Search for the cell housing the specified text and yield its (X, Y) center coordinate. 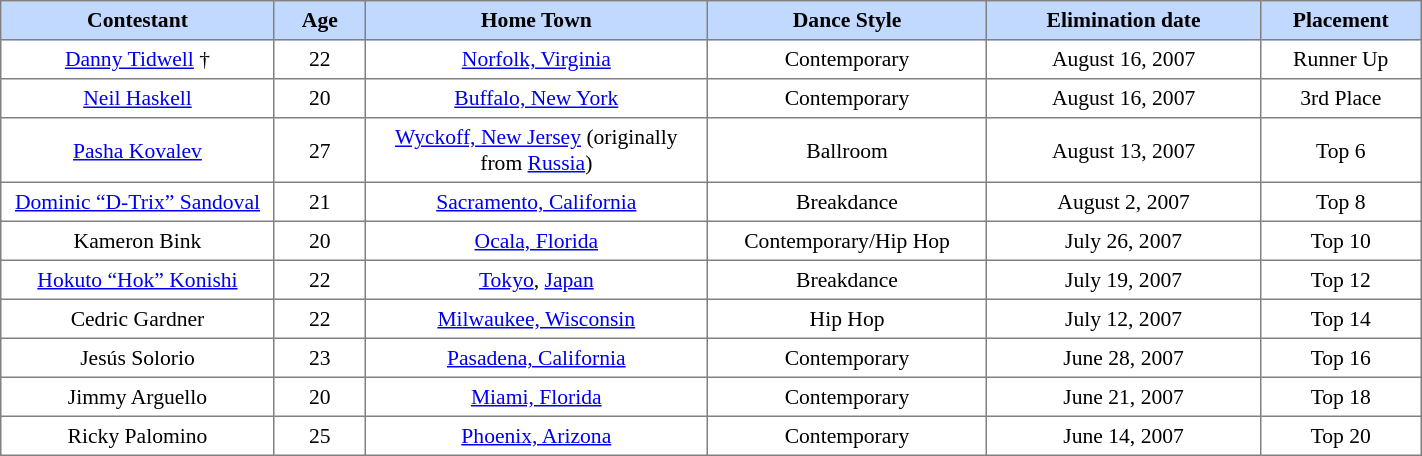
July 19, 2007 (1124, 280)
Jesús Solorio (138, 358)
Top 10 (1340, 240)
Neil Haskell (138, 98)
Buffalo, New York (536, 98)
Jimmy Arguello (138, 396)
Milwaukee, Wisconsin (536, 318)
Ocala, Florida (536, 240)
Top 16 (1340, 358)
Phoenix, Arizona (536, 436)
Top 6 (1340, 150)
Dance Style (847, 20)
Sacramento, California (536, 202)
Hokuto “Hok” Konishi (138, 280)
Top 14 (1340, 318)
Dominic “D-Trix” Sandoval (138, 202)
27 (320, 150)
Danny Tidwell † (138, 60)
Top 18 (1340, 396)
August 13, 2007 (1124, 150)
Wyckoff, New Jersey (originally from Russia) (536, 150)
23 (320, 358)
3rd Place (1340, 98)
Home Town (536, 20)
Hip Hop (847, 318)
Contemporary/Hip Hop (847, 240)
Elimination date (1124, 20)
Tokyo, Japan (536, 280)
Cedric Gardner (138, 318)
21 (320, 202)
Top 20 (1340, 436)
Age (320, 20)
July 26, 2007 (1124, 240)
June 14, 2007 (1124, 436)
August 2, 2007 (1124, 202)
June 28, 2007 (1124, 358)
Kameron Bink (138, 240)
Ballroom (847, 150)
Top 8 (1340, 202)
Pasadena, California (536, 358)
July 12, 2007 (1124, 318)
Pasha Kovalev (138, 150)
Miami, Florida (536, 396)
Norfolk, Virginia (536, 60)
Ricky Palomino (138, 436)
25 (320, 436)
June 21, 2007 (1124, 396)
Placement (1340, 20)
Contestant (138, 20)
Top 12 (1340, 280)
Runner Up (1340, 60)
